Provide the (X, Y) coordinate of the cell's center where the given text is located.  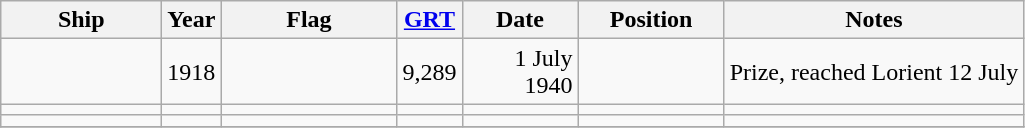
Ship (82, 20)
Year (192, 20)
Notes (874, 20)
1918 (192, 72)
Flag (309, 20)
1 July 1940 (520, 72)
Date (520, 20)
Position (651, 20)
9,289 (430, 72)
Prize, reached Lorient 12 July (874, 72)
GRT (430, 20)
